For the text-containing cell, return its midpoint in (X, Y) coordinate format. 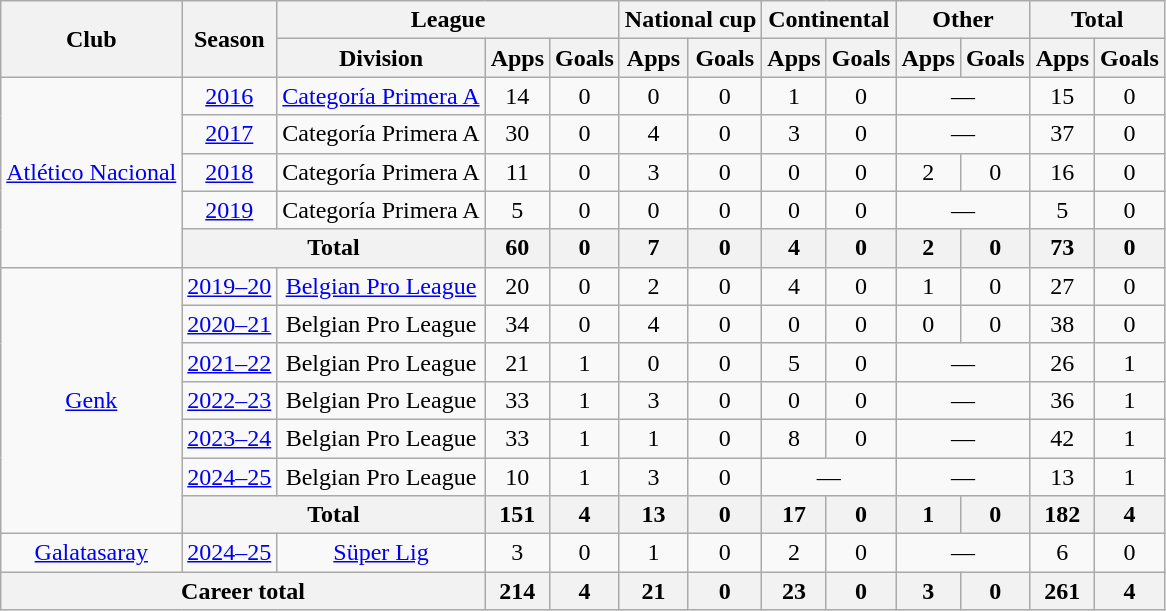
Career total (243, 591)
Other (963, 20)
261 (1062, 591)
214 (517, 591)
38 (1062, 324)
42 (1062, 438)
2018 (230, 172)
Season (230, 39)
2017 (230, 134)
Division (381, 58)
30 (517, 134)
15 (1062, 96)
2022–23 (230, 400)
Genk (92, 400)
7 (653, 248)
27 (1062, 286)
Club (92, 39)
2021–22 (230, 362)
16 (1062, 172)
37 (1062, 134)
6 (1062, 553)
73 (1062, 248)
26 (1062, 362)
10 (517, 477)
182 (1062, 515)
2023–24 (230, 438)
151 (517, 515)
National cup (690, 20)
60 (517, 248)
2016 (230, 96)
Continental (829, 20)
2020–21 (230, 324)
2019–20 (230, 286)
Atlético Nacional (92, 172)
2019 (230, 210)
14 (517, 96)
11 (517, 172)
23 (794, 591)
Galatasaray (92, 553)
17 (794, 515)
Süper Lig (381, 553)
36 (1062, 400)
20 (517, 286)
8 (794, 438)
League (448, 20)
34 (517, 324)
